Locate the cell with the specified text and output its [X, Y] center coordinate. 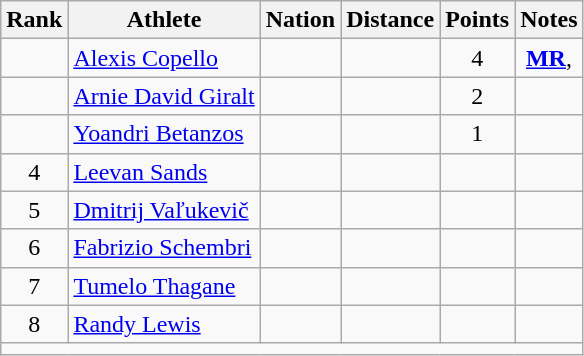
Nation [300, 20]
Alexis Copello [164, 58]
Rank [34, 20]
Tumelo Thagane [164, 286]
Athlete [164, 20]
Dmitrij Vaľukevič [164, 210]
Distance [390, 20]
Notes [549, 20]
Yoandri Betanzos [164, 134]
Leevan Sands [164, 172]
7 [34, 286]
Fabrizio Schembri [164, 248]
1 [478, 134]
Arnie David Giralt [164, 96]
Randy Lewis [164, 324]
MR, [549, 58]
Points [478, 20]
2 [478, 96]
6 [34, 248]
5 [34, 210]
8 [34, 324]
